Return [X, Y] of the center of cell containing provided text 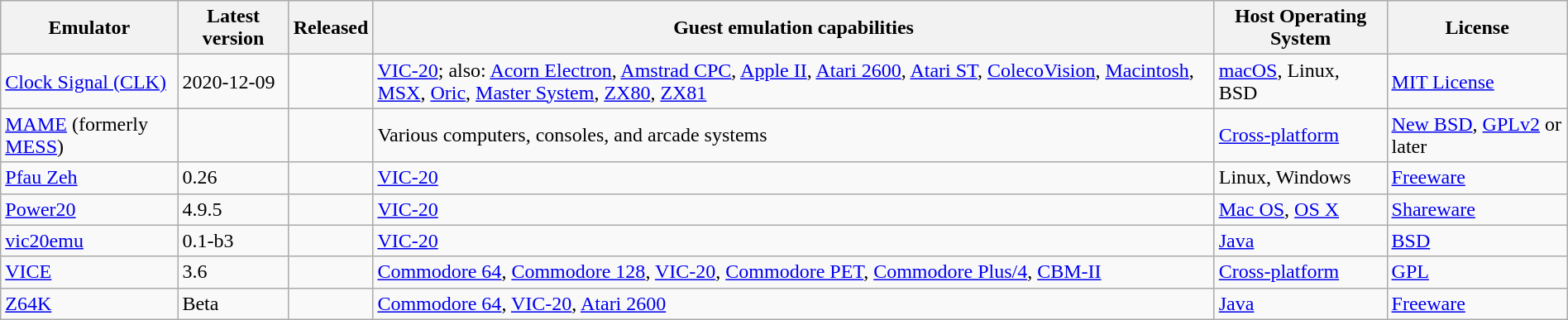
License [1477, 28]
New BSD, GPLv2 or later [1477, 136]
BSD [1477, 241]
Z64K [89, 303]
Commodore 64, Commodore 128, VIC-20, Commodore PET, Commodore Plus/4, CBM-II [794, 272]
GPL [1477, 272]
Various computers, consoles, and arcade systems [794, 136]
macOS, Linux, BSD [1300, 81]
3.6 [233, 272]
Host Operating System [1300, 28]
Beta [233, 303]
Pfau Zeh [89, 178]
MAME (formerly MESS) [89, 136]
Shareware [1477, 209]
Latest version [233, 28]
Mac OS, OS X [1300, 209]
0.26 [233, 178]
Power20 [89, 209]
VIC-20; also: Acorn Electron, Amstrad CPC, Apple II, Atari 2600, Atari ST, ColecoVision, Macintosh, MSX, Oric, Master System, ZX80, ZX81 [794, 81]
MIT License [1477, 81]
VICE [89, 272]
Clock Signal (CLK) [89, 81]
vic20emu [89, 241]
Guest emulation capabilities [794, 28]
Released [331, 28]
4.9.5 [233, 209]
0.1-b3 [233, 241]
Commodore 64, VIC-20, Atari 2600 [794, 303]
2020-12-09 [233, 81]
Emulator [89, 28]
Linux, Windows [1300, 178]
